Output the [x, y] coordinate of the center of the cell containing the given text.  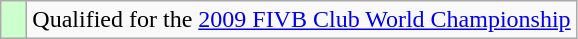
Qualified for the 2009 FIVB Club World Championship [302, 20]
